From the cell containing the given text, extract its center point as (x, y) coordinate. 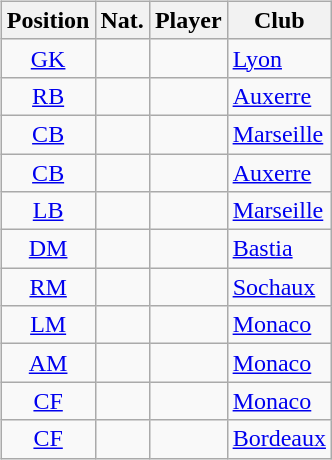
AM (48, 363)
Sochaux (279, 287)
LM (48, 325)
LB (48, 211)
Bastia (279, 249)
Position (48, 20)
GK (48, 58)
RM (48, 287)
Player (188, 20)
Club (279, 20)
Bordeaux (279, 439)
Nat. (122, 20)
RB (48, 96)
DM (48, 249)
Lyon (279, 58)
